Return the [X, Y] coordinate for the center point of the cell that contains the specified text.  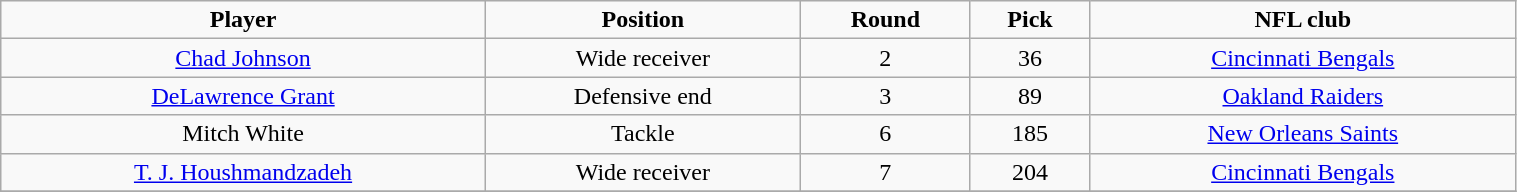
Chad Johnson [244, 58]
New Orleans Saints [1303, 134]
3 [885, 96]
7 [885, 172]
DeLawrence Grant [244, 96]
204 [1030, 172]
Pick [1030, 20]
36 [1030, 58]
Position [642, 20]
2 [885, 58]
89 [1030, 96]
185 [1030, 134]
NFL club [1303, 20]
Mitch White [244, 134]
Round [885, 20]
Player [244, 20]
Tackle [642, 134]
6 [885, 134]
T. J. Houshmandzadeh [244, 172]
Oakland Raiders [1303, 96]
Defensive end [642, 96]
